Output the [X, Y] coordinate of the center of the cell containing the given text.  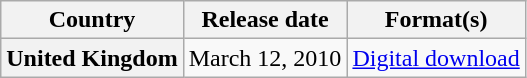
Format(s) [436, 20]
March 12, 2010 [265, 58]
Digital download [436, 58]
United Kingdom [92, 58]
Country [92, 20]
Release date [265, 20]
